Search for the cell housing the specified text and yield its [x, y] center coordinate. 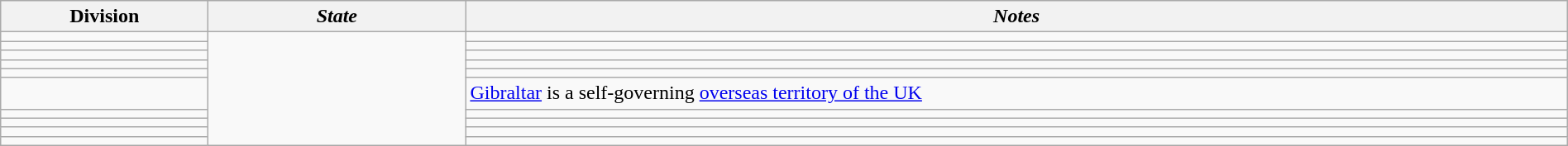
Gibraltar is a self-governing overseas territory of the UK [1016, 93]
Notes [1016, 16]
Division [104, 16]
State [337, 16]
